Search for the cell housing the specified text and yield its (X, Y) center coordinate. 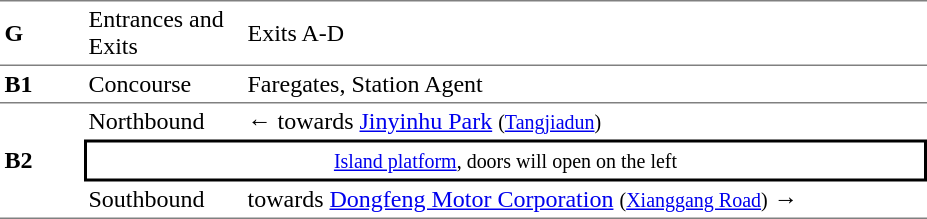
Island platform, doors will open on the left (506, 161)
Faregates, Station Agent (585, 85)
Northbound (164, 122)
Concourse (164, 85)
← towards Jinyinhu Park (Tangjiadun) (585, 122)
Entrances and Exits (164, 33)
B1 (42, 85)
Exits A-D (585, 33)
G (42, 33)
